Detect which cell encompasses the target text, then output its [X, Y] center coordinate. 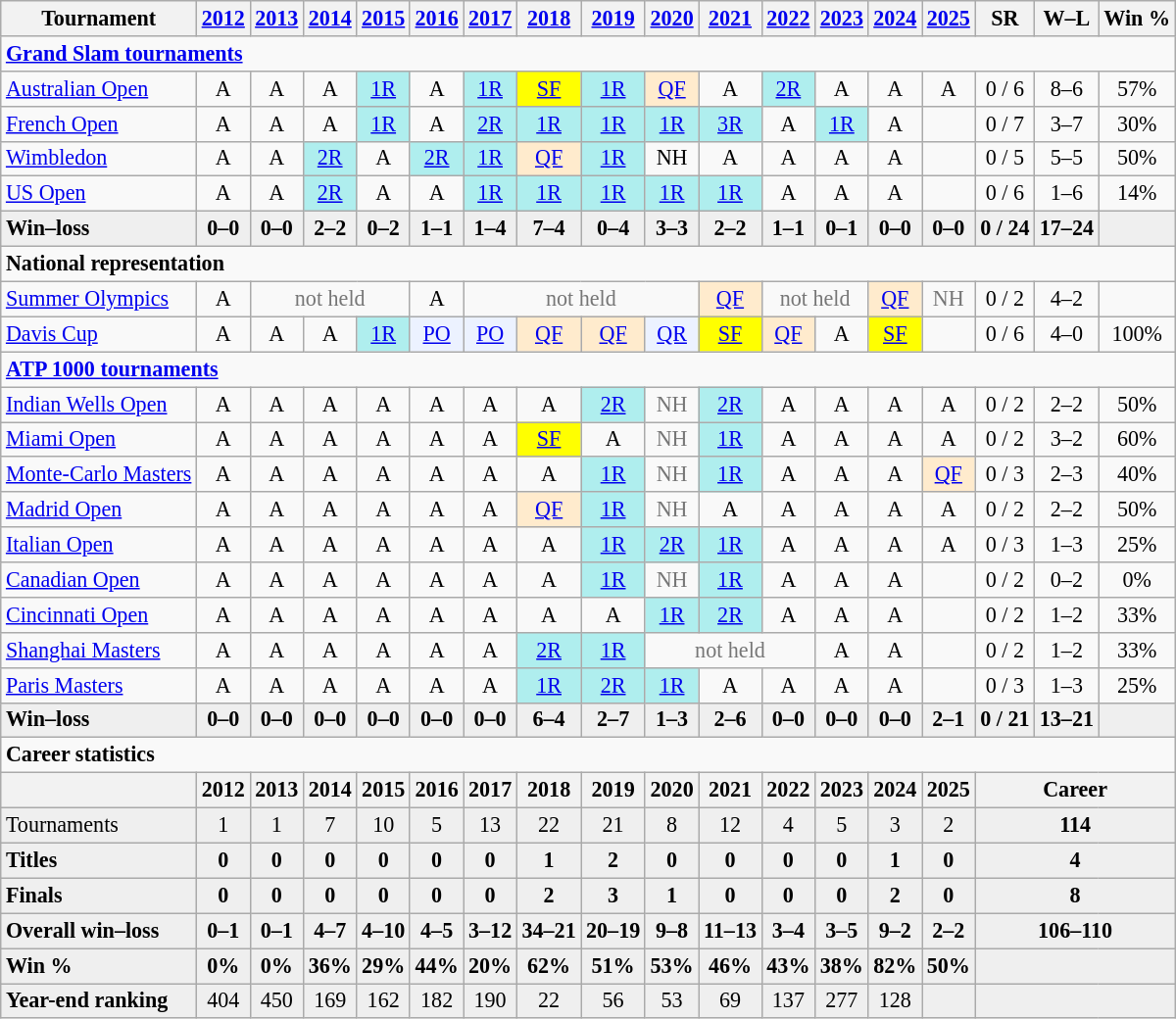
0 / 21 [1005, 720]
3–12 [490, 931]
6–4 [549, 720]
SR [1005, 18]
7 [329, 825]
51% [613, 965]
29% [383, 965]
0 / 7 [1005, 123]
56 [613, 1000]
277 [842, 1000]
30% [1137, 123]
Tournament [99, 18]
13 [490, 825]
40% [1137, 474]
4–2 [1067, 299]
Summer Olympics [99, 299]
Italian Open [99, 545]
3R [730, 123]
4–0 [1067, 334]
Career [1075, 790]
Davis Cup [99, 334]
Finals [99, 896]
20% [490, 965]
162 [383, 1000]
ATP 1000 tournaments [588, 369]
2–1 [949, 720]
128 [895, 1000]
82% [895, 965]
Australian Open [99, 88]
7–4 [549, 228]
36% [329, 965]
20–19 [613, 931]
182 [436, 1000]
60% [1137, 439]
0 / 24 [1005, 228]
Titles [99, 860]
5–5 [1067, 159]
2–3 [1067, 474]
US Open [99, 194]
4–7 [329, 931]
43% [788, 965]
Shanghai Masters [99, 650]
Year-end ranking [99, 1000]
53% [671, 965]
62% [549, 965]
46% [730, 965]
French Open [99, 123]
69 [730, 1000]
3–5 [842, 931]
Wimbledon [99, 159]
Tournaments [99, 825]
3–2 [1067, 439]
450 [276, 1000]
1–4 [490, 228]
0–4 [613, 228]
2–7 [613, 720]
38% [842, 965]
11–13 [730, 931]
4–10 [383, 931]
114 [1075, 825]
Canadian Open [99, 579]
QR [671, 334]
34–21 [549, 931]
1–6 [1067, 194]
10 [383, 825]
W–L [1067, 18]
Career statistics [588, 755]
3–7 [1067, 123]
190 [490, 1000]
Madrid Open [99, 509]
100% [1137, 334]
13–21 [1067, 720]
National representation [588, 264]
169 [329, 1000]
Cincinnati Open [99, 614]
57% [1137, 88]
3–4 [788, 931]
21 [613, 825]
0 / 5 [1005, 159]
9–2 [895, 931]
14% [1137, 194]
53 [671, 1000]
17–24 [1067, 228]
3–3 [671, 228]
Paris Masters [99, 685]
2–6 [730, 720]
404 [223, 1000]
4–5 [436, 931]
Monte-Carlo Masters [99, 474]
44% [436, 965]
Grand Slam tournaments [588, 53]
137 [788, 1000]
106–110 [1075, 931]
Overall win–loss [99, 931]
Indian Wells Open [99, 404]
8–6 [1067, 88]
Miami Open [99, 439]
12 [730, 825]
9–8 [671, 931]
